Determine the [X, Y] coordinate at the center of the cell enclosing the given text.  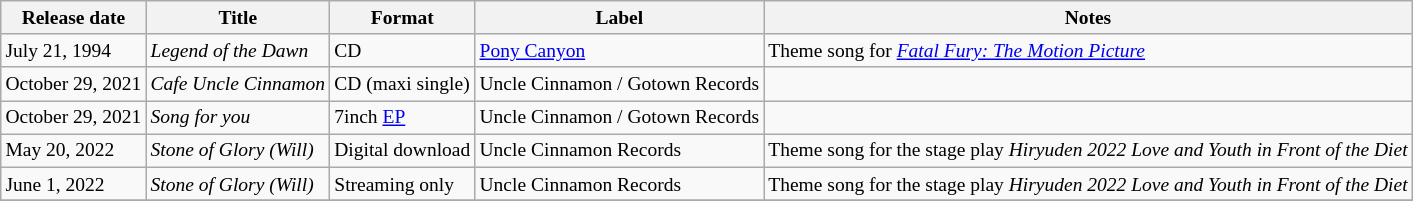
May 20, 2022 [74, 150]
Theme song for Fatal Fury: The Motion Picture [1088, 50]
Format [402, 18]
Title [238, 18]
7inch EP [402, 118]
Pony Canyon [620, 50]
CD (maxi single) [402, 84]
CD [402, 50]
Song for you [238, 118]
Digital download [402, 150]
Legend of the Dawn [238, 50]
June 1, 2022 [74, 184]
Label [620, 18]
Release date [74, 18]
July 21, 1994 [74, 50]
Cafe Uncle Cinnamon [238, 84]
Streaming only [402, 184]
Notes [1088, 18]
